Return the [X, Y] coordinate for the center point of the cell that contains the specified text.  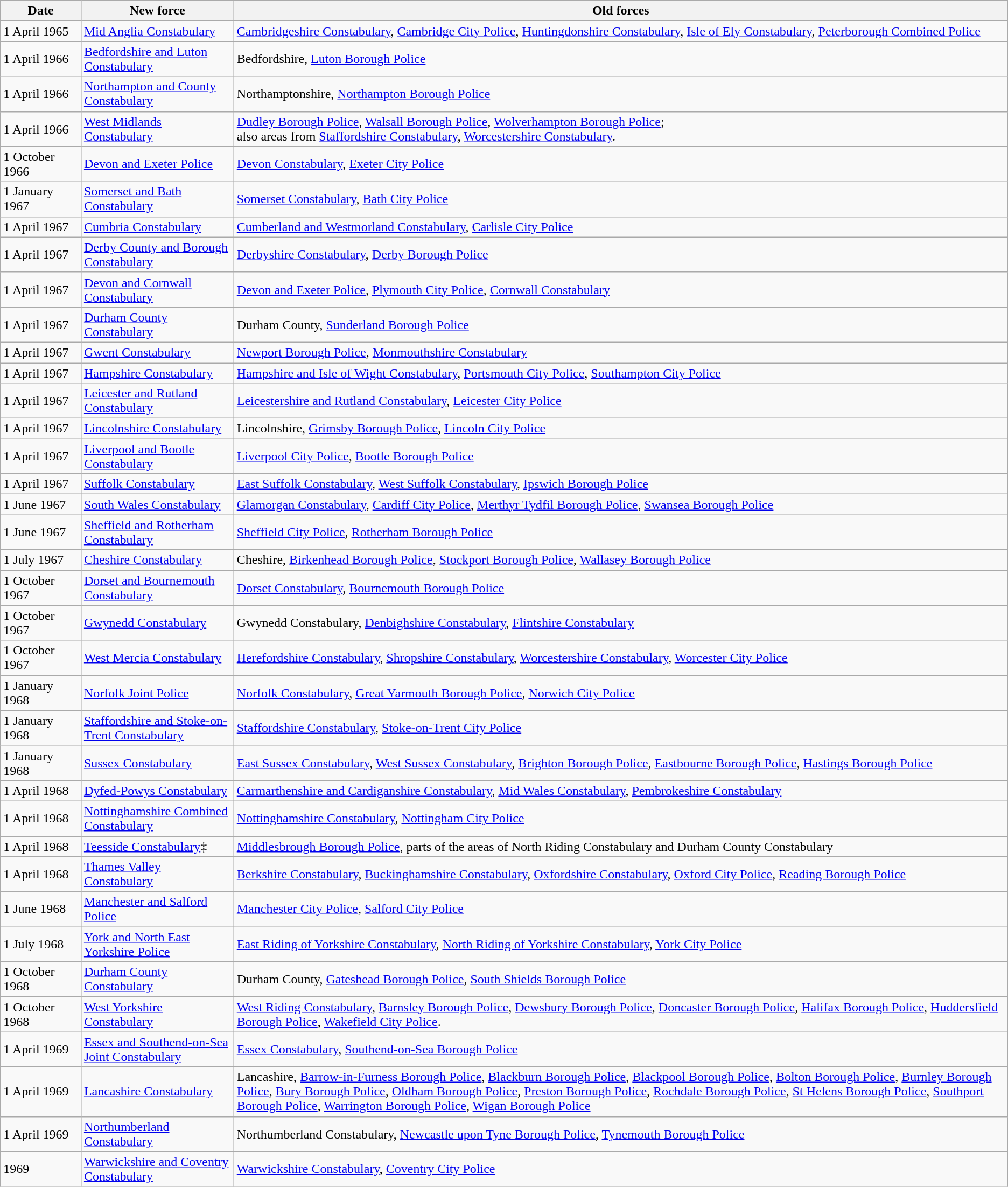
West Midlands Constabulary [157, 129]
Dudley Borough Police, Walsall Borough Police, Wolverhampton Borough Police; also areas from Staffordshire Constabulary, Worcestershire Constabulary. [620, 129]
Thames Valley Constabulary [157, 875]
Dorset Constabulary, Bournemouth Borough Police [620, 588]
Warwickshire Constabulary, Coventry City Police [620, 1169]
Gwent Constabulary [157, 352]
Lincolnshire, Grimsby Borough Police, Lincoln City Police [620, 429]
East Sussex Constabulary, West Sussex Constabulary, Brighton Borough Police, Eastbourne Borough Police, Hastings Borough Police [620, 763]
1 July 1967 [41, 560]
Nottinghamshire Combined Constabulary [157, 819]
Mid Anglia Constabulary [157, 31]
Gwynedd Constabulary, Denbighshire Constabulary, Flintshire Constabulary [620, 623]
Cumberland and Westmorland Constabulary, Carlisle City Police [620, 227]
Teesside Constabulary‡ [157, 846]
Devon and Exeter Police [157, 164]
Durham County, Sunderland Borough Police [620, 324]
Leicester and Rutland Constabulary [157, 401]
Middlesbrough Borough Police, parts of the areas of North Riding Constabulary and Durham County Constabulary [620, 846]
Essex and Southend-on-Sea Joint Constabulary [157, 1049]
Cheshire Constabulary [157, 560]
York and North East Yorkshire Police [157, 945]
Durham County, Gateshead Borough Police, South Shields Borough Police [620, 979]
Dorset and Bournemouth Constabulary [157, 588]
1 October 1966 [41, 164]
Bedfordshire and Luton Constabulary [157, 59]
1 July 1968 [41, 945]
Herefordshire Constabulary, Shropshire Constabulary, Worcestershire Constabulary, Worcester City Police [620, 658]
Cumbria Constabulary [157, 227]
Gwynedd Constabulary [157, 623]
Norfolk Constabulary, Great Yarmouth Borough Police, Norwich City Police [620, 693]
1969 [41, 1169]
Sheffield and Rotherham Constabulary [157, 532]
Suffolk Constabulary [157, 484]
Liverpool and Bootle Constabulary [157, 457]
Dyfed-Powys Constabulary [157, 791]
Somerset and Bath Constabulary [157, 199]
Lancashire Constabulary [157, 1092]
Somerset Constabulary, Bath City Police [620, 199]
Carmarthenshire and Cardiganshire Constabulary, Mid Wales Constabulary, Pembrokeshire Constabulary [620, 791]
Old forces [620, 11]
Manchester and Salford Police [157, 909]
Northumberland Constabulary [157, 1134]
Northumberland Constabulary, Newcastle upon Tyne Borough Police, Tynemouth Borough Police [620, 1134]
Bedfordshire, Luton Borough Police [620, 59]
Nottinghamshire Constabulary, Nottingham City Police [620, 819]
1 January 1967 [41, 199]
Hampshire and Isle of Wight Constabulary, Portsmouth City Police, Southampton City Police [620, 373]
Devon and Cornwall Constabulary [157, 290]
Staffordshire Constabulary, Stoke-on-Trent City Police [620, 728]
Lincolnshire Constabulary [157, 429]
Staffordshire and Stoke-on-Trent Constabulary [157, 728]
1 April 1965 [41, 31]
Cheshire, Birkenhead Borough Police, Stockport Borough Police, Wallasey Borough Police [620, 560]
Glamorgan Constabulary, Cardiff City Police, Merthyr Tydfil Borough Police, Swansea Borough Police [620, 505]
Northampton and County Constabulary [157, 94]
Northamptonshire, Northampton Borough Police [620, 94]
Derby County and Borough Constabulary [157, 254]
Devon Constabulary, Exeter City Police [620, 164]
Newport Borough Police, Monmouthshire Constabulary [620, 352]
Date [41, 11]
Berkshire Constabulary, Buckinghamshire Constabulary, Oxfordshire Constabulary, Oxford City Police, Reading Borough Police [620, 875]
West Yorkshire Constabulary [157, 1015]
Hampshire Constabulary [157, 373]
1 June 1968 [41, 909]
Norfolk Joint Police [157, 693]
Essex Constabulary, Southend-on-Sea Borough Police [620, 1049]
Liverpool City Police, Bootle Borough Police [620, 457]
Sheffield City Police, Rotherham Borough Police [620, 532]
Leicestershire and Rutland Constabulary, Leicester City Police [620, 401]
Derbyshire Constabulary, Derby Borough Police [620, 254]
West Mercia Constabulary [157, 658]
Cambridgeshire Constabulary, Cambridge City Police, Huntingdonshire Constabulary, Isle of Ely Constabulary, Peterborough Combined Police [620, 31]
Manchester City Police, Salford City Police [620, 909]
East Suffolk Constabulary, West Suffolk Constabulary, Ipswich Borough Police [620, 484]
South Wales Constabulary [157, 505]
Warwickshire and Coventry Constabulary [157, 1169]
Devon and Exeter Police, Plymouth City Police, Cornwall Constabulary [620, 290]
New force [157, 11]
Sussex Constabulary [157, 763]
East Riding of Yorkshire Constabulary, North Riding of Yorkshire Constabulary, York City Police [620, 945]
